Determine the [x, y] coordinate at the center of the cell enclosing the given text.  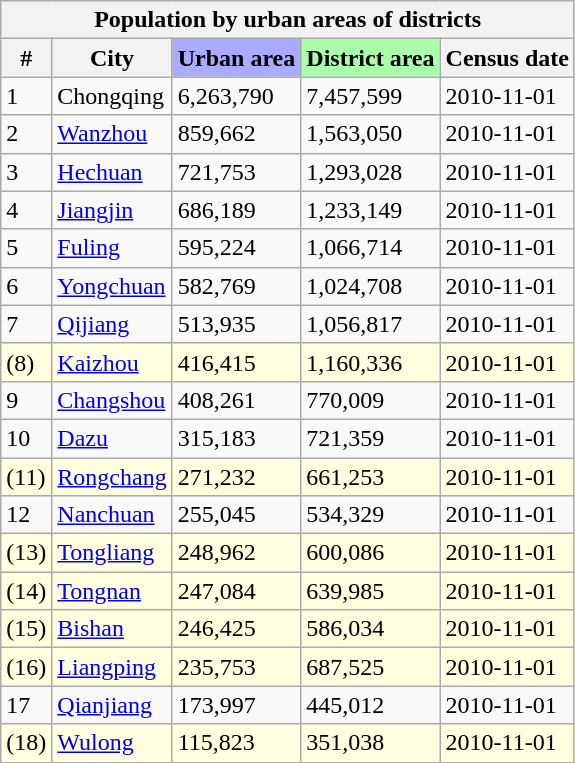
Rongchang [112, 477]
Urban area [236, 58]
255,045 [236, 515]
Kaizhou [112, 362]
District area [370, 58]
600,086 [370, 553]
5 [26, 248]
7 [26, 324]
3 [26, 172]
9 [26, 400]
1,293,028 [370, 172]
(8) [26, 362]
6 [26, 286]
Qijiang [112, 324]
# [26, 58]
661,253 [370, 477]
7,457,599 [370, 96]
Tongnan [112, 591]
6,263,790 [236, 96]
173,997 [236, 705]
Wanzhou [112, 134]
770,009 [370, 400]
Yongchuan [112, 286]
513,935 [236, 324]
(16) [26, 667]
687,525 [370, 667]
1,563,050 [370, 134]
Dazu [112, 438]
Bishan [112, 629]
248,962 [236, 553]
City [112, 58]
(18) [26, 743]
Wulong [112, 743]
639,985 [370, 591]
1,160,336 [370, 362]
235,753 [236, 667]
17 [26, 705]
115,823 [236, 743]
534,329 [370, 515]
408,261 [236, 400]
1,066,714 [370, 248]
(13) [26, 553]
Nanchuan [112, 515]
Chongqing [112, 96]
1,024,708 [370, 286]
247,084 [236, 591]
Census date [507, 58]
Fuling [112, 248]
12 [26, 515]
Qianjiang [112, 705]
10 [26, 438]
2 [26, 134]
1 [26, 96]
(14) [26, 591]
Jiangjin [112, 210]
859,662 [236, 134]
721,359 [370, 438]
Population by urban areas of districts [288, 20]
Tongliang [112, 553]
586,034 [370, 629]
4 [26, 210]
246,425 [236, 629]
Liangping [112, 667]
(11) [26, 477]
595,224 [236, 248]
1,056,817 [370, 324]
271,232 [236, 477]
Hechuan [112, 172]
686,189 [236, 210]
416,415 [236, 362]
351,038 [370, 743]
1,233,149 [370, 210]
(15) [26, 629]
Changshou [112, 400]
445,012 [370, 705]
721,753 [236, 172]
315,183 [236, 438]
582,769 [236, 286]
